Output the [x, y] coordinate of the center of the cell containing the given text.  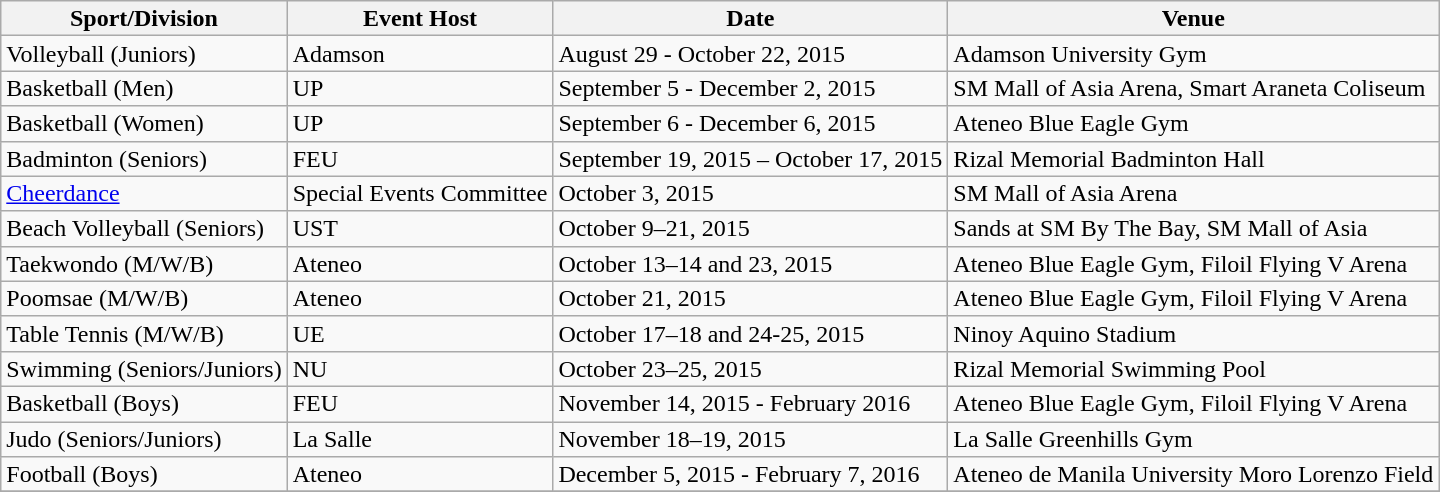
October 13–14 and 23, 2015 [750, 264]
UST [420, 228]
Ninoy Aquino Stadium [1194, 334]
December 5, 2015 - February 7, 2016 [750, 474]
November 18–19, 2015 [750, 440]
Rizal Memorial Swimming Pool [1194, 368]
Swimming (Seniors/Juniors) [144, 368]
October 21, 2015 [750, 298]
Volleyball (Juniors) [144, 54]
Basketball (Men) [144, 88]
Basketball (Boys) [144, 404]
November 14, 2015 - February 2016 [750, 404]
Adamson [420, 54]
Ateneo Blue Eagle Gym [1194, 124]
Special Events Committee [420, 194]
October 3, 2015 [750, 194]
Beach Volleyball (Seniors) [144, 228]
October 23–25, 2015 [750, 368]
La Salle Greenhills Gym [1194, 440]
NU [420, 368]
August 29 - October 22, 2015 [750, 54]
SM Mall of Asia Arena [1194, 194]
Venue [1194, 18]
Sands at SM By The Bay, SM Mall of Asia [1194, 228]
September 5 - December 2, 2015 [750, 88]
Poomsae (M/W/B) [144, 298]
October 17–18 and 24-25, 2015 [750, 334]
Sport/Division [144, 18]
La Salle [420, 440]
Ateneo de Manila University Moro Lorenzo Field [1194, 474]
Table Tennis (M/W/B) [144, 334]
Event Host [420, 18]
September 19, 2015 – October 17, 2015 [750, 158]
Taekwondo (M/W/B) [144, 264]
UE [420, 334]
Badminton (Seniors) [144, 158]
Rizal Memorial Badminton Hall [1194, 158]
Judo (Seniors/Juniors) [144, 440]
Adamson University Gym [1194, 54]
September 6 - December 6, 2015 [750, 124]
Cheerdance [144, 194]
SM Mall of Asia Arena, Smart Araneta Coliseum [1194, 88]
Date [750, 18]
Basketball (Women) [144, 124]
Football (Boys) [144, 474]
October 9–21, 2015 [750, 228]
